Extract the (X, Y) coordinate from the center of the cell holding the provided text.  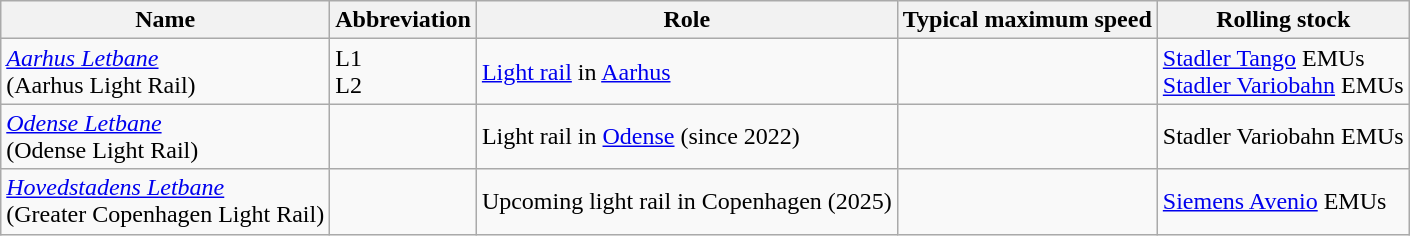
Light rail in Aarhus (686, 72)
Stadler Variobahn EMUs (1283, 136)
Abbreviation (404, 20)
Light rail in Odense (since 2022) (686, 136)
Hovedstadens Letbane(Greater Copenhagen Light Rail) (166, 202)
Name (166, 20)
L1L2 (404, 72)
Typical maximum speed (1027, 20)
Siemens Avenio EMUs (1283, 202)
Upcoming light rail in Copenhagen (2025) (686, 202)
Rolling stock (1283, 20)
Role (686, 20)
Stadler Tango EMUsStadler Variobahn EMUs (1283, 72)
Odense Letbane(Odense Light Rail) (166, 136)
Aarhus Letbane(Aarhus Light Rail) (166, 72)
